Search for the cell housing the specified text and yield its (x, y) center coordinate. 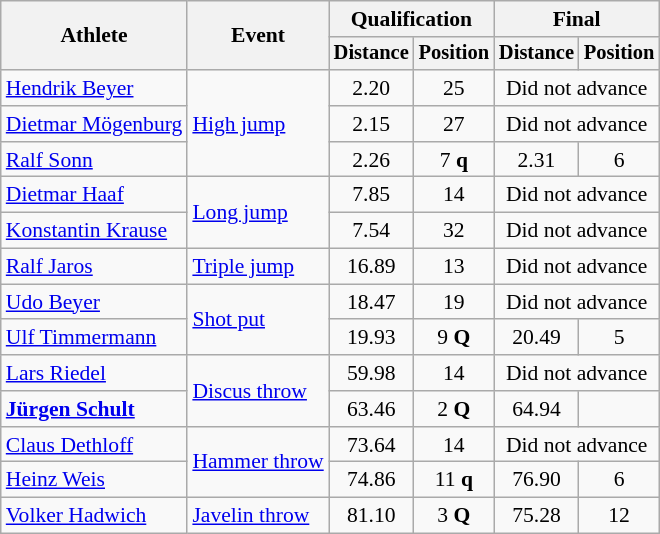
5 (619, 338)
Event (258, 36)
18.47 (372, 302)
Athlete (94, 36)
Qualification (412, 19)
Ulf Timmermann (94, 338)
59.98 (372, 373)
74.86 (372, 480)
Discus throw (258, 390)
Jürgen Schult (94, 409)
Dietmar Mögenburg (94, 124)
Ralf Sonn (94, 160)
High jump (258, 124)
81.10 (372, 516)
Hammer throw (258, 462)
64.94 (536, 409)
Hendrik Beyer (94, 88)
7.54 (372, 231)
Javelin throw (258, 516)
Konstantin Krause (94, 231)
Triple jump (258, 267)
Heinz Weis (94, 480)
63.46 (372, 409)
13 (454, 267)
75.28 (536, 516)
2.20 (372, 88)
Dietmar Haaf (94, 195)
7 q (454, 160)
16.89 (372, 267)
27 (454, 124)
73.64 (372, 445)
2 Q (454, 409)
25 (454, 88)
Final (576, 19)
3 Q (454, 516)
7.85 (372, 195)
12 (619, 516)
2.31 (536, 160)
Ralf Jaros (94, 267)
Lars Riedel (94, 373)
Long jump (258, 212)
20.49 (536, 338)
19.93 (372, 338)
9 Q (454, 338)
2.26 (372, 160)
11 q (454, 480)
Volker Hadwich (94, 516)
2.15 (372, 124)
Shot put (258, 320)
76.90 (536, 480)
32 (454, 231)
Udo Beyer (94, 302)
19 (454, 302)
Claus Dethloff (94, 445)
